From the cell containing the given text, extract its center point as [x, y] coordinate. 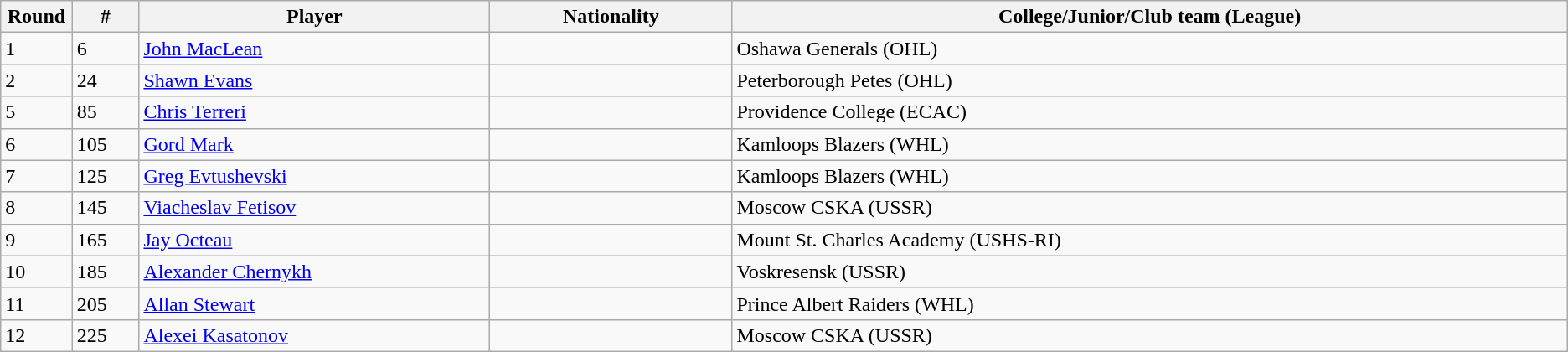
Player [315, 17]
8 [37, 208]
Voskresensk (USSR) [1149, 272]
205 [106, 303]
2 [37, 80]
85 [106, 112]
10 [37, 272]
Jay Octeau [315, 240]
Mount St. Charles Academy (USHS-RI) [1149, 240]
125 [106, 176]
24 [106, 80]
Viacheslav Fetisov [315, 208]
9 [37, 240]
Round [37, 17]
College/Junior/Club team (League) [1149, 17]
Shawn Evans [315, 80]
Alexei Kasatonov [315, 335]
Prince Albert Raiders (WHL) [1149, 303]
Nationality [611, 17]
145 [106, 208]
1 [37, 49]
Providence College (ECAC) [1149, 112]
Alexander Chernykh [315, 272]
5 [37, 112]
Oshawa Generals (OHL) [1149, 49]
185 [106, 272]
225 [106, 335]
Peterborough Petes (OHL) [1149, 80]
105 [106, 144]
11 [37, 303]
165 [106, 240]
Allan Stewart [315, 303]
John MacLean [315, 49]
7 [37, 176]
# [106, 17]
Chris Terreri [315, 112]
Gord Mark [315, 144]
Greg Evtushevski [315, 176]
12 [37, 335]
